Pinpoint the cell where the given text exists, returning its (x, y) midpoint coordinate. 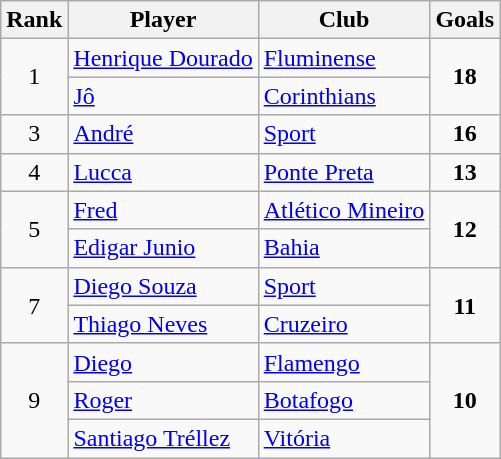
Edigar Junio (163, 248)
10 (465, 400)
Rank (34, 20)
Lucca (163, 172)
Jô (163, 96)
3 (34, 134)
Goals (465, 20)
Cruzeiro (344, 324)
Roger (163, 400)
Player (163, 20)
Flamengo (344, 362)
Atlético Mineiro (344, 210)
7 (34, 305)
Ponte Preta (344, 172)
18 (465, 77)
Santiago Tréllez (163, 438)
5 (34, 229)
1 (34, 77)
Diego Souza (163, 286)
Diego (163, 362)
Bahia (344, 248)
André (163, 134)
Fred (163, 210)
16 (465, 134)
Fluminense (344, 58)
Club (344, 20)
9 (34, 400)
4 (34, 172)
13 (465, 172)
Corinthians (344, 96)
Vitória (344, 438)
Thiago Neves (163, 324)
11 (465, 305)
Henrique Dourado (163, 58)
Botafogo (344, 400)
12 (465, 229)
